Pinpoint the cell where the given text exists, returning its [X, Y] midpoint coordinate. 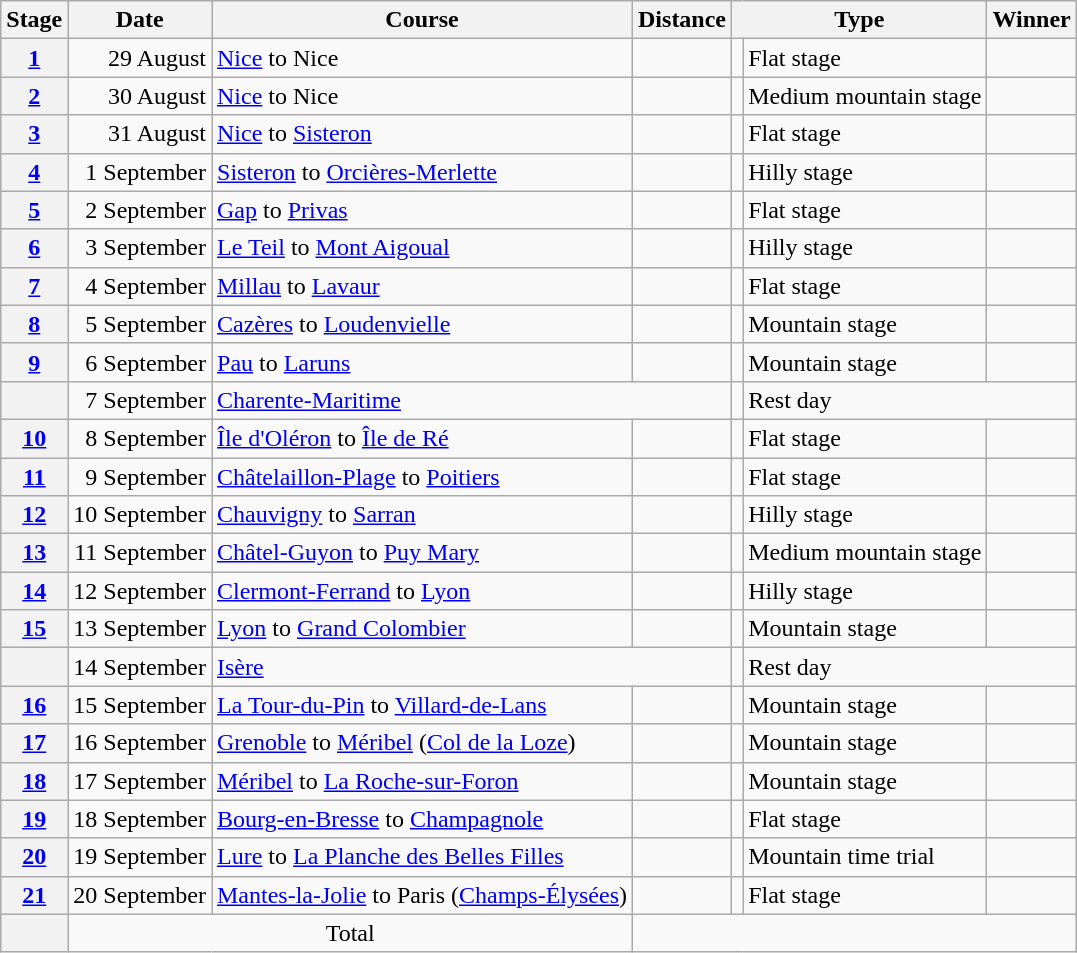
Chauvigny to Sarran [422, 515]
13 September [140, 629]
Île d'Oléron to Île de Ré [422, 438]
12 [34, 515]
Charente-Maritime [472, 400]
Stage [34, 20]
7 September [140, 400]
13 [34, 553]
20 September [140, 895]
17 September [140, 781]
8 September [140, 438]
Isère [472, 667]
19 [34, 819]
Date [140, 20]
2 [34, 96]
1 [34, 58]
Lure to La Planche des Belles Filles [422, 857]
5 September [140, 324]
20 [34, 857]
4 September [140, 286]
3 September [140, 248]
8 [34, 324]
Cazères to Loudenvielle [422, 324]
Type [860, 20]
Mountain time trial [865, 857]
Mantes-la-Jolie to Paris (Champs-Élysées) [422, 895]
30 August [140, 96]
10 September [140, 515]
5 [34, 210]
31 August [140, 134]
9 September [140, 477]
16 [34, 705]
Le Teil to Mont Aigoual [422, 248]
15 [34, 629]
18 [34, 781]
4 [34, 172]
Châtelaillon-Plage to Poitiers [422, 477]
10 [34, 438]
Winner [1032, 20]
Course [422, 20]
16 September [140, 743]
2 September [140, 210]
6 [34, 248]
15 September [140, 705]
Total [350, 933]
19 September [140, 857]
Millau to Lavaur [422, 286]
29 August [140, 58]
1 September [140, 172]
3 [34, 134]
Châtel-Guyon to Puy Mary [422, 553]
Lyon to Grand Colombier [422, 629]
21 [34, 895]
Sisteron to Orcières-Merlette [422, 172]
11 September [140, 553]
Bourg-en-Bresse to Champagnole [422, 819]
Gap to Privas [422, 210]
14 September [140, 667]
7 [34, 286]
18 September [140, 819]
11 [34, 477]
17 [34, 743]
Grenoble to Méribel (Col de la Loze) [422, 743]
14 [34, 591]
Distance [682, 20]
9 [34, 362]
Clermont-Ferrand to Lyon [422, 591]
Nice to Sisteron [422, 134]
12 September [140, 591]
Méribel to La Roche-sur-Foron [422, 781]
La Tour-du-Pin to Villard-de-Lans [422, 705]
Pau to Laruns [422, 362]
6 September [140, 362]
